Identify which cell holds the provided text, then report its [X, Y] central coordinate. 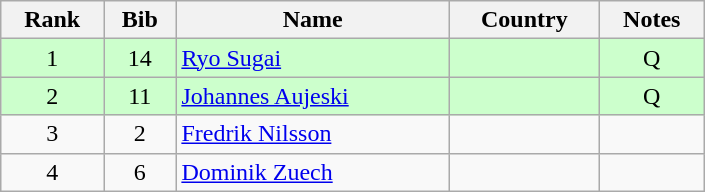
11 [140, 96]
Johannes Aujeski [313, 96]
Rank [52, 20]
4 [52, 172]
Country [524, 20]
Notes [652, 20]
14 [140, 58]
Name [313, 20]
Fredrik Nilsson [313, 134]
3 [52, 134]
1 [52, 58]
Dominik Zuech [313, 172]
6 [140, 172]
Bib [140, 20]
Ryo Sugai [313, 58]
